Find where the given text appears and provide that cell's center as [x, y] coordinate. 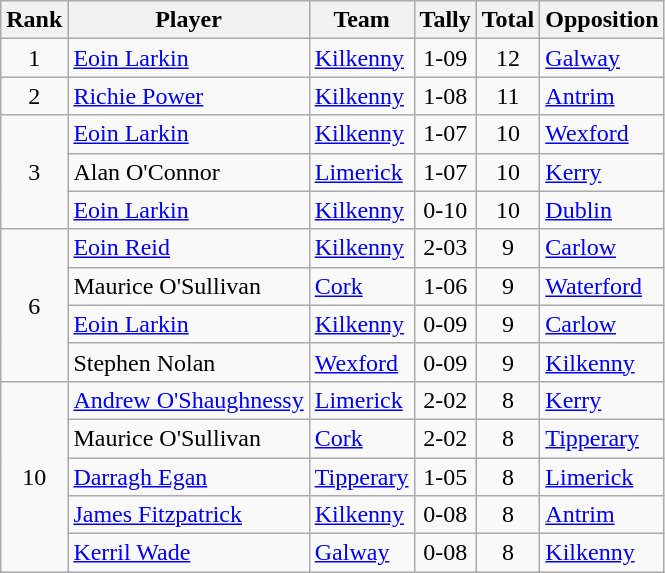
Eoin Reid [188, 248]
Waterford [602, 286]
Player [188, 20]
Alan O'Connor [188, 172]
1-09 [445, 58]
3 [34, 172]
Stephen Nolan [188, 362]
0-10 [445, 210]
2 [34, 96]
1-08 [445, 96]
Team [362, 20]
Total [508, 20]
1 [34, 58]
Richie Power [188, 96]
12 [508, 58]
Opposition [602, 20]
1-06 [445, 286]
Kerril Wade [188, 553]
6 [34, 305]
Rank [34, 20]
Andrew O'Shaughnessy [188, 400]
Tally [445, 20]
James Fitzpatrick [188, 515]
1-05 [445, 477]
Darragh Egan [188, 477]
Dublin [602, 210]
2-03 [445, 248]
11 [508, 96]
